Extract the [x, y] coordinate from the center of the cell holding the provided text.  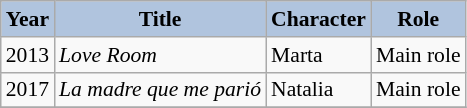
Marta [318, 55]
Natalia [318, 90]
Title [160, 19]
2013 [28, 55]
2017 [28, 90]
Role [418, 19]
Character [318, 19]
Love Room [160, 55]
Year [28, 19]
La madre que me parió [160, 90]
